Capture the cell that displays the provided text and extract its (x, y) central coordinate. 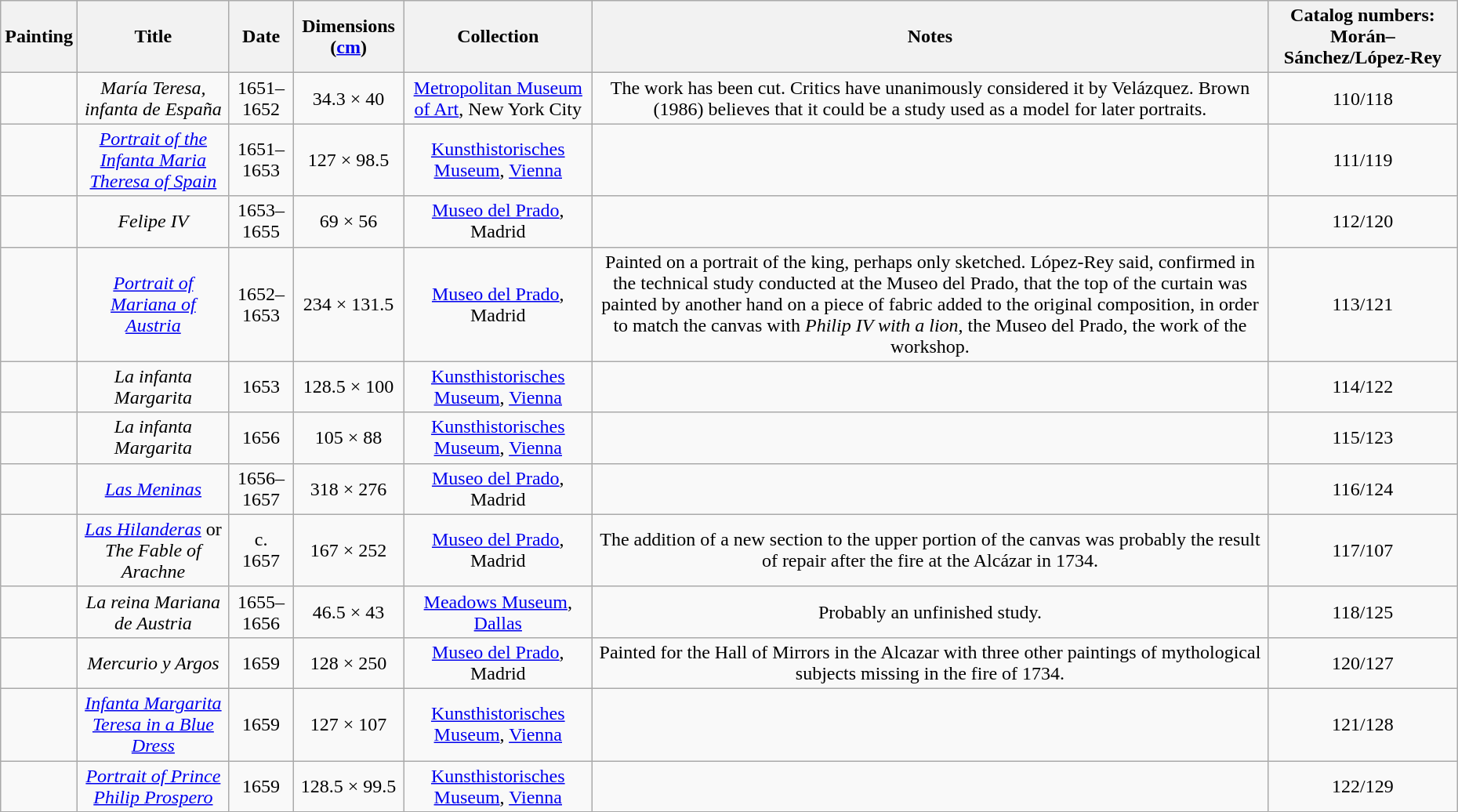
Date (261, 37)
128.5 × 100 (348, 387)
167 × 252 (348, 550)
1656 (261, 437)
117/107 (1363, 550)
120/127 (1363, 663)
Dimensions (cm) (348, 37)
1653 (261, 387)
Portrait of Prince Philip Prospero (154, 785)
The addition of a new section to the upper portion of the canvas was probably the result of repair after the fire at the Alcázar in 1734. (930, 550)
María Teresa, infanta de España (154, 99)
1651–1652 (261, 99)
Painted for the Hall of Mirrors in the Alcazar with three other paintings of mythological subjects missing in the fire of 1734. (930, 663)
105 × 88 (348, 437)
234 × 131.5 (348, 304)
Notes (930, 37)
Painting (39, 37)
113/121 (1363, 304)
Las Meninas (154, 489)
Probably an unfinished study. (930, 611)
Catalog numbers: Morán–Sánchez/López-Rey (1363, 37)
318 × 276 (348, 489)
115/123 (1363, 437)
128.5 × 99.5 (348, 785)
1653–1655 (261, 221)
69 × 56 (348, 221)
Collection (498, 37)
122/129 (1363, 785)
Meadows Museum, Dallas (498, 611)
1651–1653 (261, 160)
1652–1653 (261, 304)
Felipe IV (154, 221)
114/122 (1363, 387)
116/124 (1363, 489)
34.3 × 40 (348, 99)
1656–1657 (261, 489)
111/119 (1363, 160)
La reina Mariana de Austria (154, 611)
118/125 (1363, 611)
c. 1657 (261, 550)
Portrait of the Infanta Maria Theresa of Spain (154, 160)
121/128 (1363, 724)
Title (154, 37)
46.5 × 43 (348, 611)
Metropolitan Museum of Art, New York City (498, 99)
127 × 107 (348, 724)
1655–1656 (261, 611)
112/120 (1363, 221)
128 × 250 (348, 663)
110/118 (1363, 99)
Portrait of Mariana of Austria (154, 304)
127 × 98.5 (348, 160)
Infanta Margarita Teresa in a Blue Dress (154, 724)
Las Hilanderas or The Fable of Arachne (154, 550)
Mercurio y Argos (154, 663)
